Find where the given text appears and provide that cell's center as [x, y] coordinate. 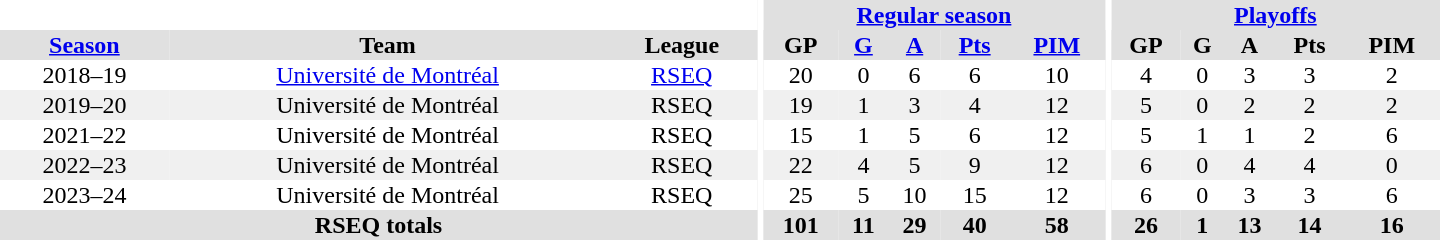
2019–20 [84, 105]
2022–23 [84, 165]
League [682, 45]
22 [801, 165]
14 [1310, 225]
40 [975, 225]
2023–24 [84, 195]
2018–19 [84, 75]
20 [801, 75]
RSEQ totals [378, 225]
13 [1249, 225]
Season [84, 45]
19 [801, 105]
25 [801, 195]
26 [1146, 225]
16 [1392, 225]
Playoffs [1276, 15]
11 [864, 225]
Team [388, 45]
29 [914, 225]
58 [1057, 225]
101 [801, 225]
2021–22 [84, 135]
9 [975, 165]
Regular season [934, 15]
